Extract the (x, y) coordinate from the center of the cell holding the provided text.  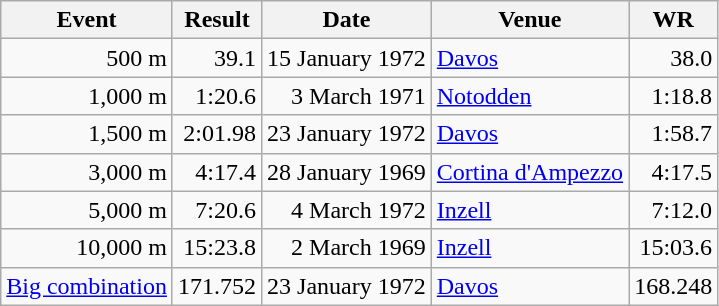
10,000 m (87, 248)
15:03.6 (674, 248)
1,000 m (87, 96)
4:17.5 (674, 172)
3 March 1971 (347, 96)
28 January 1969 (347, 172)
7:12.0 (674, 210)
Big combination (87, 286)
39.1 (216, 58)
7:20.6 (216, 210)
1:20.6 (216, 96)
4 March 1972 (347, 210)
3,000 m (87, 172)
Notodden (530, 96)
168.248 (674, 286)
Result (216, 20)
1:18.8 (674, 96)
WR (674, 20)
500 m (87, 58)
2 March 1969 (347, 248)
Date (347, 20)
Cortina d'Ampezzo (530, 172)
5,000 m (87, 210)
Venue (530, 20)
38.0 (674, 58)
15 January 1972 (347, 58)
1,500 m (87, 134)
1:58.7 (674, 134)
Event (87, 20)
171.752 (216, 286)
15:23.8 (216, 248)
4:17.4 (216, 172)
2:01.98 (216, 134)
